Search for the cell housing the specified text and yield its (x, y) center coordinate. 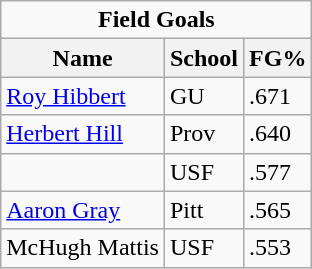
Roy Hibbert (83, 96)
.553 (278, 248)
Prov (204, 134)
.565 (278, 210)
Pitt (204, 210)
Field Goals (156, 20)
FG% (278, 58)
.671 (278, 96)
.640 (278, 134)
.577 (278, 172)
McHugh Mattis (83, 248)
Aaron Gray (83, 210)
GU (204, 96)
Name (83, 58)
Herbert Hill (83, 134)
School (204, 58)
